Provide the (X, Y) coordinate of the cell's center where the given text is located.  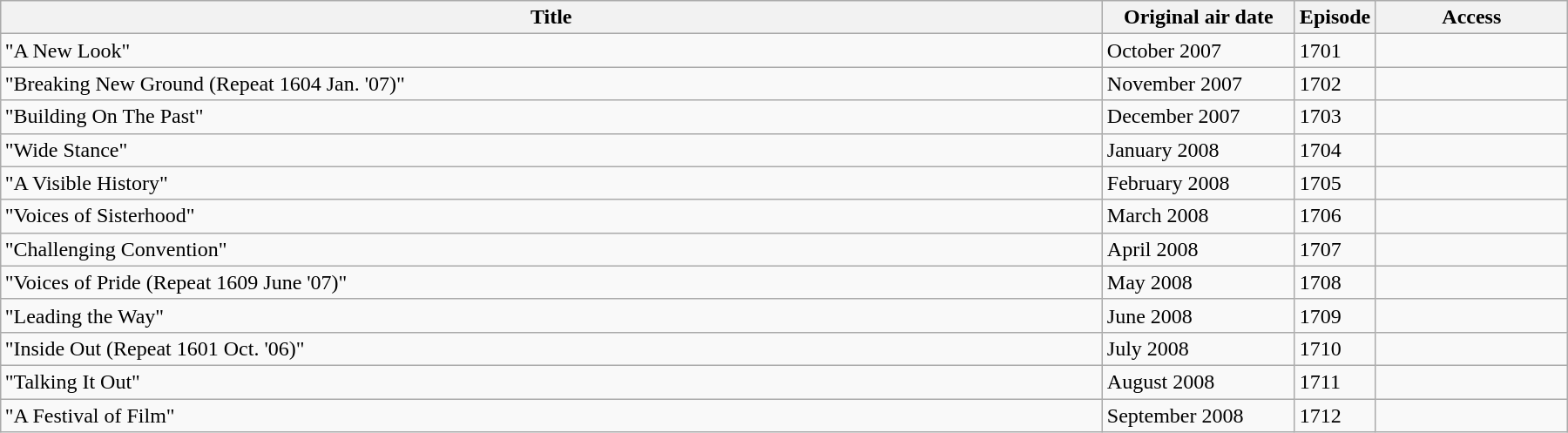
December 2007 (1199, 117)
Access (1472, 17)
"Voices of Sisterhood" (551, 216)
"A New Look" (551, 51)
"Breaking New Ground (Repeat 1604 Jan. '07)" (551, 84)
"Voices of Pride (Repeat 1609 June '07)" (551, 282)
"Building On The Past" (551, 117)
1703 (1335, 117)
"Challenging Convention" (551, 249)
1704 (1335, 150)
1711 (1335, 382)
"A Visible History" (551, 183)
January 2008 (1199, 150)
"Wide Stance" (551, 150)
1709 (1335, 315)
May 2008 (1199, 282)
"Talking It Out" (551, 382)
February 2008 (1199, 183)
April 2008 (1199, 249)
"Leading the Way" (551, 315)
1701 (1335, 51)
1707 (1335, 249)
July 2008 (1199, 348)
Episode (1335, 17)
1705 (1335, 183)
1710 (1335, 348)
October 2007 (1199, 51)
November 2007 (1199, 84)
March 2008 (1199, 216)
September 2008 (1199, 416)
1706 (1335, 216)
"Inside Out (Repeat 1601 Oct. '06)" (551, 348)
Original air date (1199, 17)
June 2008 (1199, 315)
1702 (1335, 84)
Title (551, 17)
1708 (1335, 282)
"A Festival of Film" (551, 416)
1712 (1335, 416)
August 2008 (1199, 382)
